Detect which cell encompasses the target text, then output its [X, Y] center coordinate. 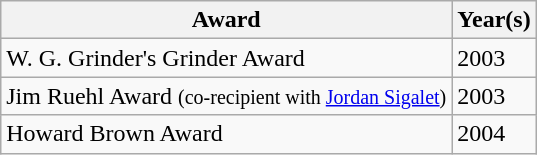
Jim Ruehl Award (co-recipient with Jordan Sigalet) [226, 96]
Year(s) [494, 20]
2004 [494, 134]
Award [226, 20]
Howard Brown Award [226, 134]
W. G. Grinder's Grinder Award [226, 58]
